Scan for the cell matching the given text and deliver its [X, Y] coordinate at center. 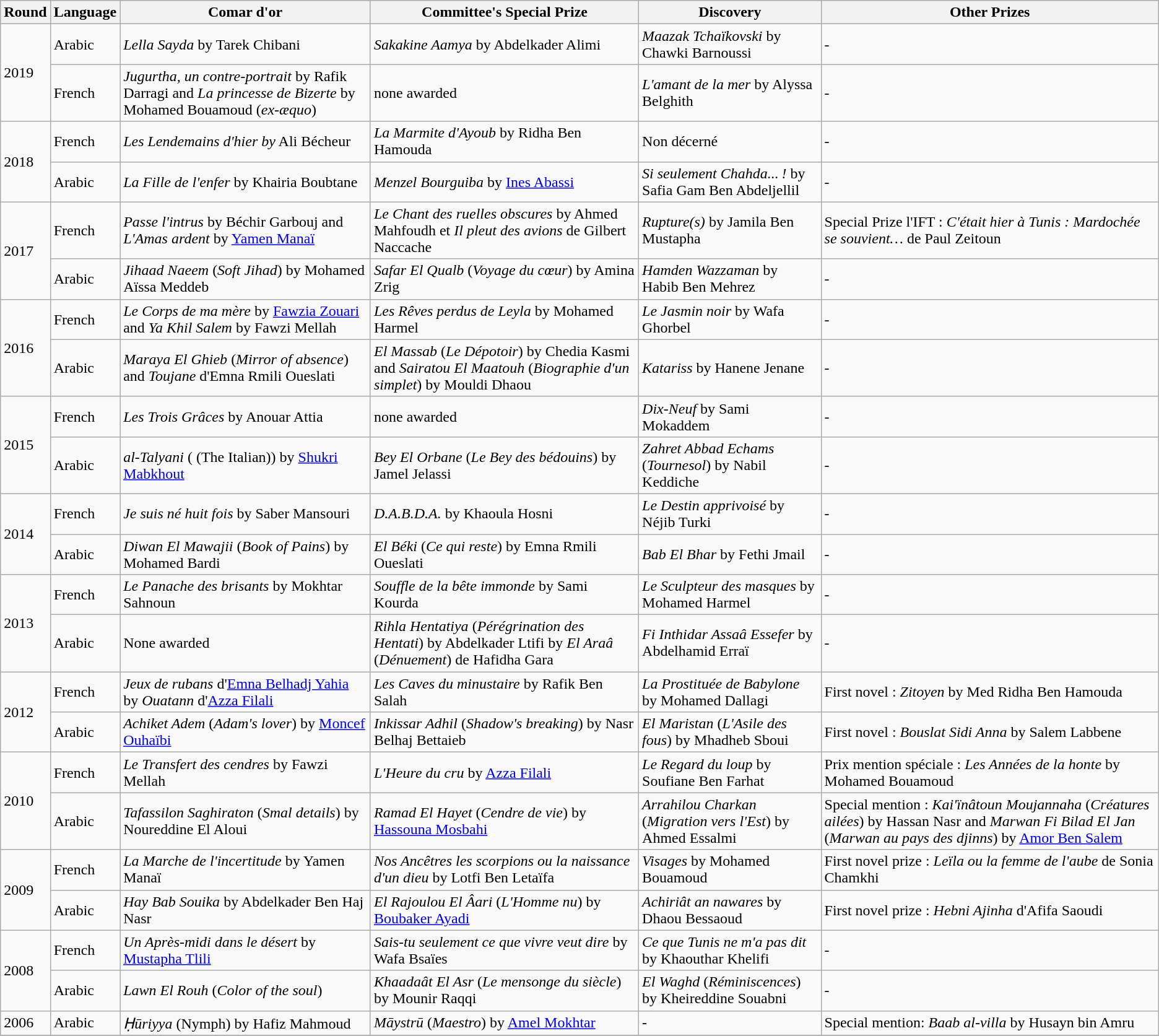
El Waghd (Réminiscences) by Kheireddine Souabni [730, 991]
Round [25, 12]
Zahret Abbad Echams (Tournesol) by Nabil Keddiche [730, 465]
Les Lendemains d'hier by Ali Bécheur [245, 141]
Maraya El Ghieb (Mirror of absence) and Toujane d'Emna Rmili Oueslati [245, 368]
Visages by Mohamed Bouamoud [730, 869]
El Béki (Ce qui reste) by Emna Rmili Oueslati [504, 554]
Tafassilon Saghiraton (Smal details) by Noureddine El Aloui [245, 821]
L'amant de la mer by Alyssa Belghith [730, 93]
Le Chant des ruelles obscures by Ahmed Mahfoudh et Il pleut des avions de Gilbert Naccache [504, 230]
Les Trois Grâces by Anouar Attia [245, 416]
Si seulement Chahda... ! by Safia Gam Ben Abdeljellil [730, 182]
Menzel Bourguiba by Ines Abassi [504, 182]
Souffle de la bête immonde by Sami Kourda [504, 594]
Le Corps de ma mère by Fawzia Zouari and Ya Khil Salem by Fawzi Mellah [245, 320]
Special mention : Kai'ïnâtoun Moujannaha (Créatures ailées) by Hassan Nasr and Marwan Fi Bilad El Jan (Marwan au pays des djinns) by Amor Ben Salem [989, 821]
Inkissar Adhil (Shadow's breaking) by Nasr Belhaj Bettaieb [504, 732]
2009 [25, 890]
Hay Bab Souika by Abdelkader Ben Haj Nasr [245, 910]
Rupture(s) by Jamila Ben Mustapha [730, 230]
Les Caves du minustaire by Rafik Ben Salah [504, 692]
Achiket Adem (Adam's lover) by Moncef Ouhaïbi [245, 732]
Ḥūriyya (Nymph) by Hafiz Mahmoud [245, 1023]
Discovery [730, 12]
2008 [25, 970]
Lawn El Rouh (Color of the soul) [245, 991]
Sais-tu seulement ce que vivre veut dire by Wafa Bsaïes [504, 950]
First novel : Bouslat Sidi Anna by Salem Labbene [989, 732]
2013 [25, 623]
Un Après-midi dans le désert by Mustapha Tlili [245, 950]
L'Heure du cru by Azza Filali [504, 773]
Fi Inthidar Assaâ Essefer by Abdelhamid Erraï [730, 643]
Ce que Tunis ne m'a pas dit by Khaouthar Khelifi [730, 950]
Arrahilou Charkan (Migration vers l'Est) by Ahmed Essalmi [730, 821]
2018 [25, 162]
Safar El Qualb (Voyage du cœur) by Amina Zrig [504, 279]
Committee's Special Prize [504, 12]
Le Destin apprivoisé by Néjib Turki [730, 514]
Other Prizes [989, 12]
Je suis né huit fois by Saber Mansouri [245, 514]
Lella Sayda by Tarek Chibani [245, 45]
Nos Ancêtres les scorpions ou la naissance d'un dieu by Lotfi Ben Letaïfa [504, 869]
La Marche de l'incertitude by Yamen Manaï [245, 869]
2010 [25, 801]
La Fille de l'enfer by Khairia Boubtane [245, 182]
Jugurtha, un contre-portrait by Rafik Darragi and La princesse de Bizerte by Mohamed Bouamoud (ex-æquo) [245, 93]
D.A.B.D.A. by Khaoula Hosni [504, 514]
Achiriât an nawares by Dhaou Bessaoud [730, 910]
Passe l'intrus by Béchir Garbouj and L'Amas ardent by Yamen Manaï [245, 230]
Maazak Tchaïkovski by Chawki Barnoussi [730, 45]
Prix mention spéciale : Les Années de la honte by Mohamed Bouamoud [989, 773]
Non décerné [730, 141]
Bey El Orbane (Le Bey des bédouins) by Jamel Jelassi [504, 465]
Ramad El Hayet (Cendre de vie) by Hassouna Mosbahi [504, 821]
Le Jasmin noir by Wafa Ghorbel [730, 320]
La Prostituée de Babylone by Mohamed Dallagi [730, 692]
El Massab (Le Dépotoir) by Chedia Kasmi and Sairatou El Maatouh (Biographie d'un simplet) by Mouldi Dhaou [504, 368]
2015 [25, 445]
Les Rêves perdus de Leyla by Mohamed Harmel [504, 320]
La Marmite d'Ayoub by Ridha Ben Hamouda [504, 141]
Special mention: Baab al-villa by Husayn bin Amru [989, 1023]
First novel prize : Hebni Ajinha d'Afifa Saoudi [989, 910]
Māystrū (Maestro) by Amel Mokhtar [504, 1023]
Diwan El Mawajii (Book of Pains) by Mohamed Bardi [245, 554]
Le Sculpteur des masques by Mohamed Harmel [730, 594]
2016 [25, 348]
First novel : Zitoyen by Med Ridha Ben Hamouda [989, 692]
El Rajoulou El Âari (L'Homme nu) by Boubaker Ayadi [504, 910]
Bab El Bhar by Fethi Jmail [730, 554]
Rihla Hentatiya (Pérégrination des Hentati) by Abdelkader Ltifi by El Araâ (Dénuement) de Hafidha Gara [504, 643]
Le Panache des brisants by Mokhtar Sahnoun [245, 594]
Sakakine Aamya by Abdelkader Alimi [504, 45]
2012 [25, 712]
Hamden Wazzaman by Habib Ben Mehrez [730, 279]
2017 [25, 250]
Comar d'or [245, 12]
Language [85, 12]
None awarded [245, 643]
Special Prize l'IFT : C'était hier à Tunis : Mardochée se souvient… de Paul Zeitoun [989, 230]
2019 [25, 73]
Dix-Neuf by Sami Mokaddem [730, 416]
al-Talyani ( (The Italian)) by Shukri Mabkhout [245, 465]
First novel prize : Leïla ou la femme de l'aube de Sonia Chamkhi [989, 869]
2014 [25, 534]
Jihaad Naeem (Soft Jihad) by Mohamed Aïssa Meddeb [245, 279]
2006 [25, 1023]
Katariss by Hanene Jenane [730, 368]
Khaadaât El Asr (Le mensonge du siècle) by Mounir Raqqi [504, 991]
Jeux de rubans d'Emna Belhadj Yahia by Ouatann d'Azza Filali [245, 692]
Le Regard du loup by Soufiane Ben Farhat [730, 773]
El Maristan (L'Asile des fous) by Mhadheb Sboui [730, 732]
Le Transfert des cendres by Fawzi Mellah [245, 773]
